Find where the given text appears and provide that cell's center as (X, Y) coordinate. 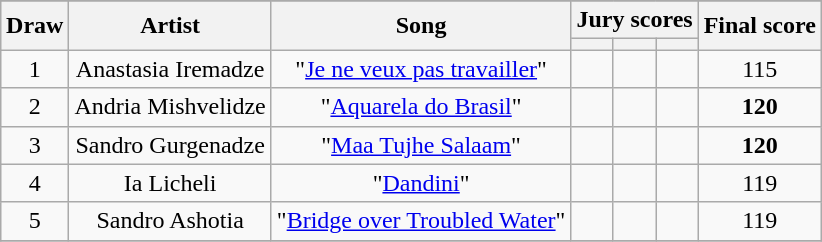
"Je ne veux pas travailler" (421, 69)
Final score (760, 26)
"Dandini" (421, 183)
Ia Licheli (170, 183)
Jury scores (634, 20)
"Aquarela do Brasil" (421, 107)
5 (35, 221)
2 (35, 107)
"Bridge over Troubled Water" (421, 221)
3 (35, 145)
1 (35, 69)
Sandro Gurgenadze (170, 145)
"Maa Tujhe Salaam" (421, 145)
Artist (170, 26)
4 (35, 183)
Sandro Ashotia (170, 221)
Andria Mishvelidze (170, 107)
Anastasia Iremadze (170, 69)
Draw (35, 26)
115 (760, 69)
Song (421, 26)
